Capture the cell that displays the provided text and extract its [X, Y] central coordinate. 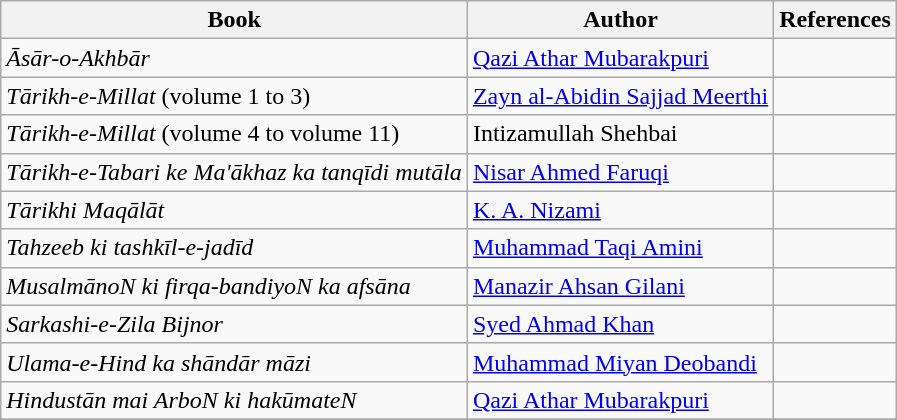
MusalmānoN ki firqa-bandiyoN ka afsāna [234, 286]
Tārikh-e-Tabari ke Ma'ākhaz ka tanqīdi mutāla [234, 172]
Sarkashi-e-Zila Bijnor [234, 324]
Muhammad Miyan Deobandi [620, 362]
Ulama-e-Hind ka shāndār māzi [234, 362]
Tārikh-e-Millat (volume 4 to volume 11) [234, 134]
References [836, 20]
Nisar Ahmed Faruqi [620, 172]
Author [620, 20]
Book [234, 20]
Tahzeeb ki tashkīl-e-jadīd [234, 248]
Hindustān mai ArboN ki hakūmateN [234, 400]
Āsār-o-Akhbār [234, 58]
Tārikhi Maqālāt [234, 210]
K. A. Nizami [620, 210]
Syed Ahmad Khan [620, 324]
Muhammad Taqi Amini [620, 248]
Tārikh-e-Millat (volume 1 to 3) [234, 96]
Manazir Ahsan Gilani [620, 286]
Intizamullah Shehbai [620, 134]
Zayn al-Abidin Sajjad Meerthi [620, 96]
